Locate the cell with the specified text and output its [X, Y] center coordinate. 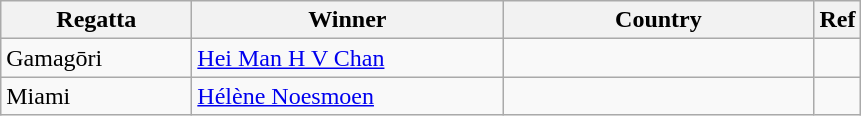
Country [658, 20]
Hélène Noesmoen [348, 96]
Ref [838, 20]
Regatta [96, 20]
Hei Man H V Chan [348, 58]
Gamagōri [96, 58]
Miami [96, 96]
Winner [348, 20]
